Scan for the cell matching the given text and deliver its [x, y] coordinate at center. 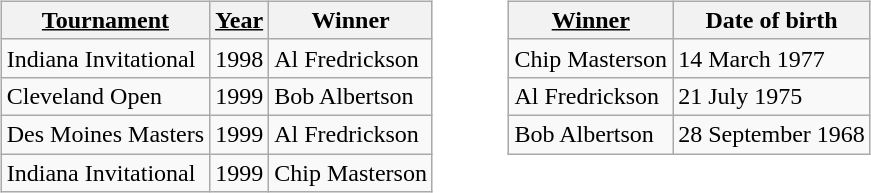
Year [240, 20]
1998 [240, 58]
21 July 1975 [772, 96]
14 March 1977 [772, 58]
Des Moines Masters [105, 134]
Tournament [105, 20]
Cleveland Open [105, 96]
Date of birth [772, 20]
28 September 1968 [772, 134]
